Pinpoint the cell where the given text exists, returning its (X, Y) midpoint coordinate. 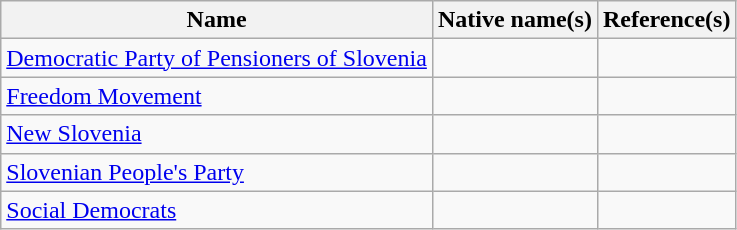
Reference(s) (666, 20)
Native name(s) (514, 20)
New Slovenia (217, 134)
Slovenian People's Party (217, 172)
Freedom Movement (217, 96)
Name (217, 20)
Social Democrats (217, 210)
Democratic Party of Pensioners of Slovenia (217, 58)
